Identify which cell holds the provided text, then report its (X, Y) central coordinate. 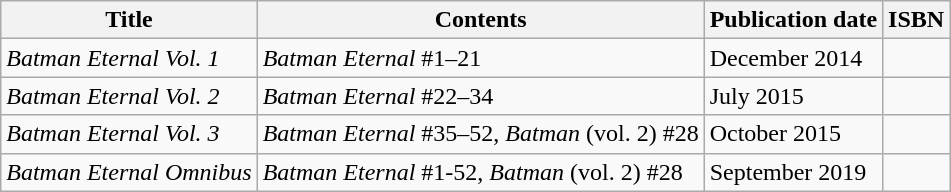
Title (129, 20)
Contents (480, 20)
Batman Eternal #35–52, Batman (vol. 2) #28 (480, 134)
Batman Eternal Omnibus (129, 172)
July 2015 (793, 96)
Batman Eternal #22–34 (480, 96)
September 2019 (793, 172)
Batman Eternal Vol. 2 (129, 96)
December 2014 (793, 58)
Publication date (793, 20)
Batman Eternal #1-52, Batman (vol. 2) #28 (480, 172)
ISBN (916, 20)
Batman Eternal Vol. 3 (129, 134)
October 2015 (793, 134)
Batman Eternal Vol. 1 (129, 58)
Batman Eternal #1–21 (480, 58)
